Pinpoint the cell where the given text exists, returning its (X, Y) midpoint coordinate. 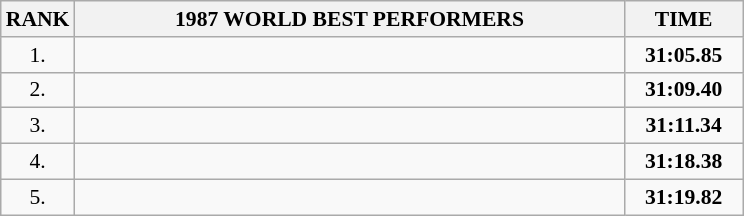
31:05.85 (684, 55)
31:19.82 (684, 197)
1. (38, 55)
4. (38, 162)
31:11.34 (684, 126)
TIME (684, 19)
3. (38, 126)
5. (38, 197)
2. (38, 90)
RANK (38, 19)
31:18.38 (684, 162)
1987 WORLD BEST PERFORMERS (349, 19)
31:09.40 (684, 90)
